For the text-containing cell, return its midpoint in [x, y] coordinate format. 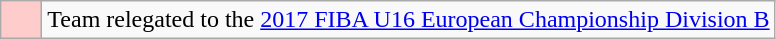
Team relegated to the 2017 FIBA U16 European Championship Division B [408, 20]
